Return the [x, y] coordinate for the center point of the cell that contains the specified text.  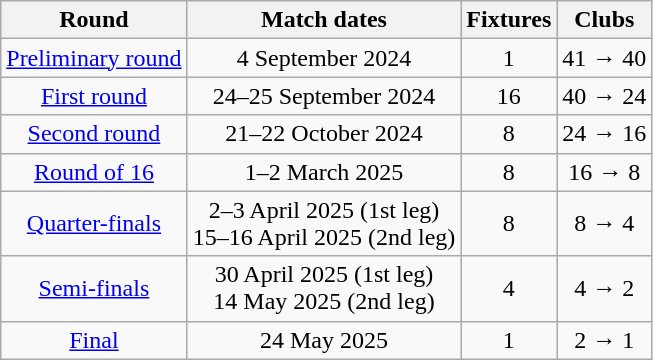
40 → 24 [604, 96]
24–25 September 2024 [324, 96]
21–22 October 2024 [324, 134]
16 → 8 [604, 172]
Clubs [604, 20]
Quarter-finals [94, 224]
4 [509, 288]
Semi-finals [94, 288]
Round of 16 [94, 172]
Second round [94, 134]
24 May 2025 [324, 340]
2 → 1 [604, 340]
4 → 2 [604, 288]
8 → 4 [604, 224]
Final [94, 340]
Fixtures [509, 20]
30 April 2025 (1st leg)14 May 2025 (2nd leg) [324, 288]
Preliminary round [94, 58]
Round [94, 20]
Match dates [324, 20]
41 → 40 [604, 58]
First round [94, 96]
2–3 April 2025 (1st leg)15–16 April 2025 (2nd leg) [324, 224]
24 → 16 [604, 134]
4 September 2024 [324, 58]
16 [509, 96]
1–2 March 2025 [324, 172]
